Find where the given text appears and provide that cell's center as [X, Y] coordinate. 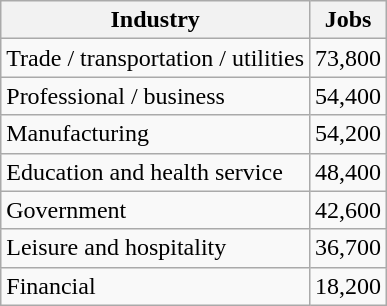
48,400 [348, 172]
Jobs [348, 20]
Trade / transportation / utilities [156, 58]
73,800 [348, 58]
Manufacturing [156, 134]
Financial [156, 286]
Leisure and hospitality [156, 248]
Education and health service [156, 172]
54,400 [348, 96]
54,200 [348, 134]
42,600 [348, 210]
18,200 [348, 286]
36,700 [348, 248]
Industry [156, 20]
Government [156, 210]
Professional / business [156, 96]
